Output the (X, Y) coordinate of the center of the cell containing the given text.  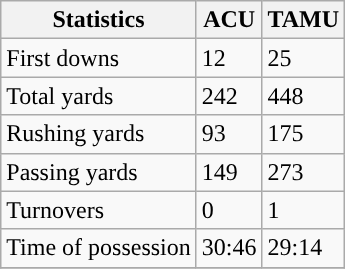
0 (229, 210)
29:14 (304, 248)
30:46 (229, 248)
25 (304, 58)
Turnovers (99, 210)
242 (229, 96)
149 (229, 172)
93 (229, 134)
TAMU (304, 20)
Rushing yards (99, 134)
448 (304, 96)
Statistics (99, 20)
First downs (99, 58)
Passing yards (99, 172)
Total yards (99, 96)
273 (304, 172)
1 (304, 210)
12 (229, 58)
Time of possession (99, 248)
175 (304, 134)
ACU (229, 20)
